Output the (X, Y) coordinate of the center of the cell containing the given text.  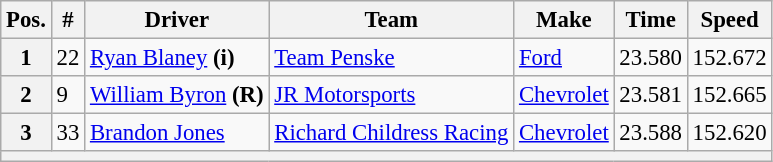
23.580 (650, 58)
JR Motorsports (392, 95)
23.588 (650, 133)
Team (392, 20)
Ryan Blaney (i) (177, 58)
Pos. (26, 20)
1 (26, 58)
Driver (177, 20)
Team Penske (392, 58)
Richard Childress Racing (392, 133)
Ford (564, 58)
Make (564, 20)
Speed (730, 20)
William Byron (R) (177, 95)
152.620 (730, 133)
Brandon Jones (177, 133)
9 (68, 95)
152.665 (730, 95)
Time (650, 20)
# (68, 20)
33 (68, 133)
152.672 (730, 58)
2 (26, 95)
3 (26, 133)
23.581 (650, 95)
22 (68, 58)
